From the cell containing the given text, extract its center point as [x, y] coordinate. 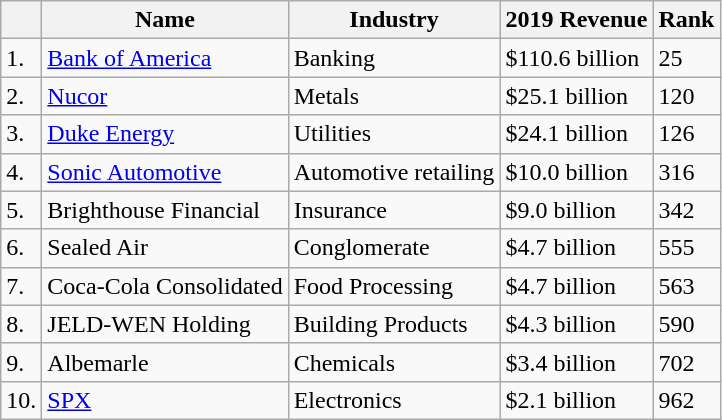
3. [22, 134]
Conglomerate [394, 248]
702 [686, 362]
Sealed Air [165, 248]
9. [22, 362]
Name [165, 20]
Food Processing [394, 286]
6. [22, 248]
Duke Energy [165, 134]
25 [686, 58]
$2.1 billion [576, 400]
2019 Revenue [576, 20]
Industry [394, 20]
Albemarle [165, 362]
Coca-Cola Consolidated [165, 286]
5. [22, 210]
Brighthouse Financial [165, 210]
7. [22, 286]
1. [22, 58]
JELD-WEN Holding [165, 324]
SPX [165, 400]
Rank [686, 20]
Metals [394, 96]
555 [686, 248]
563 [686, 286]
342 [686, 210]
962 [686, 400]
$110.6 billion [576, 58]
10. [22, 400]
Automotive retailing [394, 172]
2. [22, 96]
Nucor [165, 96]
Insurance [394, 210]
$4.3 billion [576, 324]
Chemicals [394, 362]
$10.0 billion [576, 172]
Banking [394, 58]
Electronics [394, 400]
Bank of America [165, 58]
4. [22, 172]
$24.1 billion [576, 134]
Building Products [394, 324]
126 [686, 134]
Utilities [394, 134]
8. [22, 324]
120 [686, 96]
316 [686, 172]
590 [686, 324]
Sonic Automotive [165, 172]
$3.4 billion [576, 362]
$25.1 billion [576, 96]
$9.0 billion [576, 210]
